Search for the cell housing the specified text and yield its [X, Y] center coordinate. 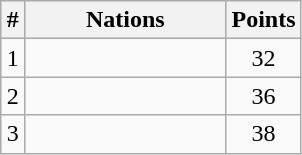
38 [264, 134]
32 [264, 58]
Points [264, 20]
2 [13, 96]
3 [13, 134]
36 [264, 96]
1 [13, 58]
# [13, 20]
Nations [126, 20]
